Return (X, Y) of the center of cell containing provided text 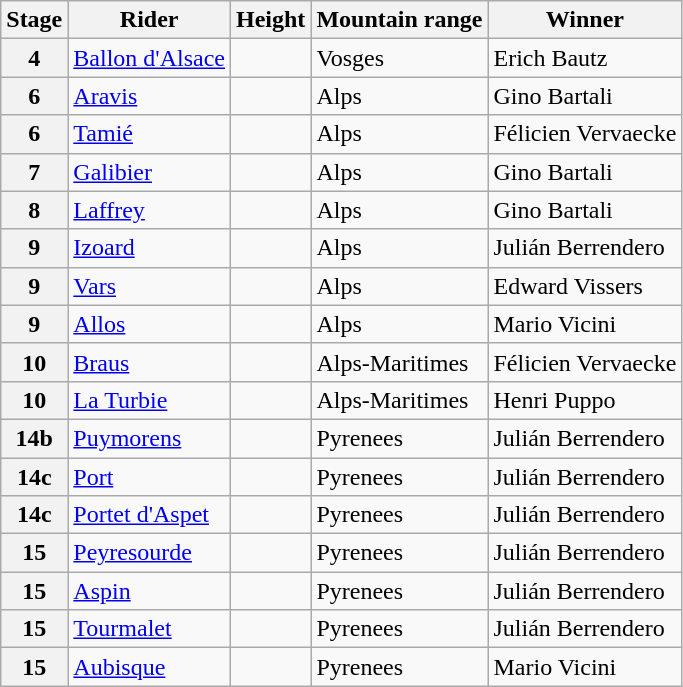
Mountain range (400, 20)
Allos (150, 324)
8 (34, 210)
Portet d'Aspet (150, 515)
Port (150, 477)
4 (34, 58)
Aubisque (150, 667)
Vosges (400, 58)
Tamié (150, 134)
Ballon d'Alsace (150, 58)
Rider (150, 20)
Stage (34, 20)
Winner (585, 20)
Henri Puppo (585, 400)
Braus (150, 362)
Aspin (150, 591)
Vars (150, 286)
Puymorens (150, 438)
Edward Vissers (585, 286)
La Turbie (150, 400)
14b (34, 438)
7 (34, 172)
Izoard (150, 248)
Aravis (150, 96)
Galibier (150, 172)
Height (270, 20)
Laffrey (150, 210)
Erich Bautz (585, 58)
Tourmalet (150, 629)
Peyresourde (150, 553)
